Determine the (x, y) coordinate at the center of the cell enclosing the given text.  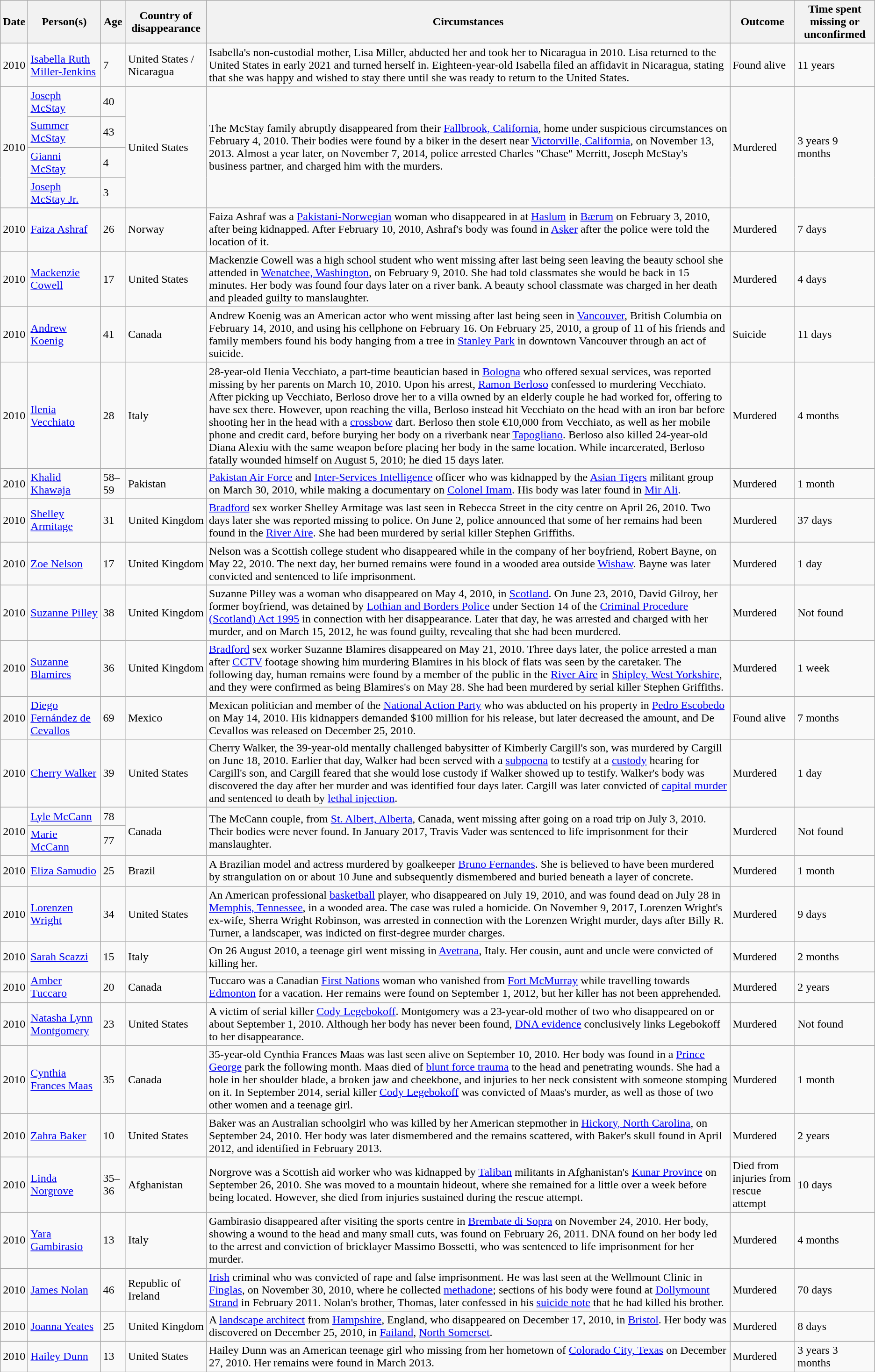
43 (113, 132)
7 months (835, 718)
26 (113, 229)
39 (113, 773)
11 days (835, 335)
38 (113, 613)
4 (113, 163)
7 days (835, 229)
Lorenzen Wright (65, 914)
Died from injuries from rescue attempt (763, 1184)
34 (113, 914)
Brazil (165, 871)
Sarah Scazzi (65, 957)
Outcome (763, 22)
Zoe Nelson (65, 564)
Suzanne Pilley (65, 613)
78 (113, 816)
9 days (835, 914)
41 (113, 335)
35–36 (113, 1184)
10 days (835, 1184)
Zahra Baker (65, 1135)
Joanna Yeates (65, 1326)
58–59 (113, 483)
40 (113, 102)
Time spent missing or unconfirmed (835, 22)
3 years 3 months (835, 1357)
35 (113, 1079)
Linda Norgrove (65, 1184)
70 days (835, 1290)
Natasha Lynn Montgomery (65, 1024)
Gianni McStay (65, 163)
2 months (835, 957)
Joseph McStay (65, 102)
Country of disappearance (165, 22)
Afghanistan (165, 1184)
4 days (835, 279)
36 (113, 668)
Cynthia Frances Maas (65, 1079)
46 (113, 1290)
Amber Tuccaro (65, 987)
Diego Fernández de Cevallos (65, 718)
69 (113, 718)
Suzanne Blamires (65, 668)
Yara Gambirasio (65, 1240)
31 (113, 520)
Mexico (165, 718)
James Nolan (65, 1290)
3 years 9 months (835, 147)
Faiza Ashraf (65, 229)
Ilenia Vecchiato (65, 415)
Mackenzie Cowell (65, 279)
3 (113, 193)
Suicide (763, 335)
Pakistan (165, 483)
8 days (835, 1326)
Circumstances (468, 22)
United States / Nicaragua (165, 65)
23 (113, 1024)
1 week (835, 668)
77 (113, 840)
Shelley Armitage (65, 520)
Age (113, 22)
20 (113, 987)
Person(s) (65, 22)
Khalid Khawaja (65, 483)
Summer McStay (65, 132)
11 years (835, 65)
Andrew Koenig (65, 335)
On 26 August 2010, a teenage girl went missing in Avetrana, Italy. Her cousin, aunt and uncle were convicted of killing her. (468, 957)
10 (113, 1135)
15 (113, 957)
28 (113, 415)
Republic of Ireland (165, 1290)
Norway (165, 229)
Cherry Walker (65, 773)
Isabella Ruth Miller-Jenkins (65, 65)
Date (14, 22)
Eliza Samudio (65, 871)
37 days (835, 520)
Marie McCann (65, 840)
Lyle McCann (65, 816)
7 (113, 65)
Joseph McStay Jr. (65, 193)
Hailey Dunn (65, 1357)
